Determine the (x, y) coordinate at the center of the cell enclosing the given text.  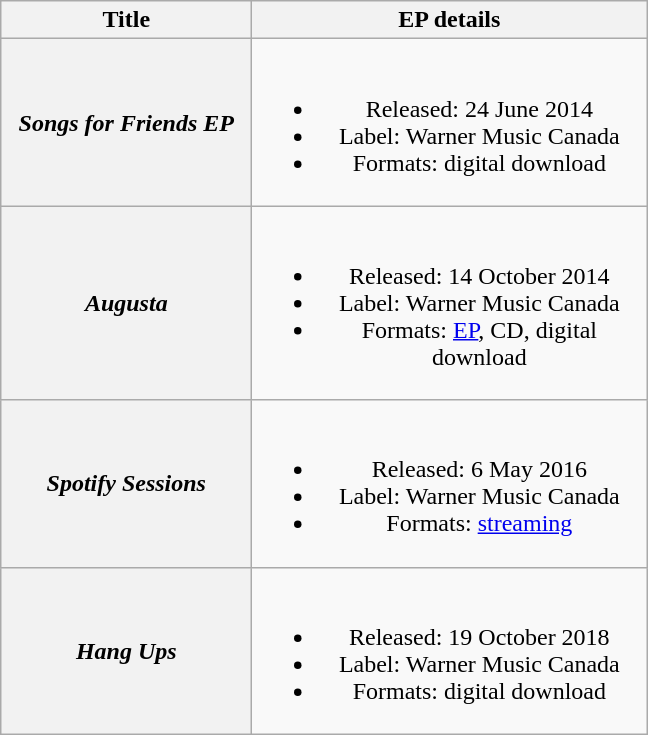
Title (126, 20)
EP details (450, 20)
Hang Ups (126, 650)
Released: 24 June 2014Label: Warner Music CanadaFormats: digital download (450, 122)
Spotify Sessions (126, 484)
Released: 19 October 2018Label: Warner Music CanadaFormats: digital download (450, 650)
Augusta (126, 303)
Songs for Friends EP (126, 122)
Released: 6 May 2016Label: Warner Music CanadaFormats: streaming (450, 484)
Released: 14 October 2014Label: Warner Music CanadaFormats: EP, CD, digital download (450, 303)
